Capture the cell that displays the provided text and extract its [x, y] central coordinate. 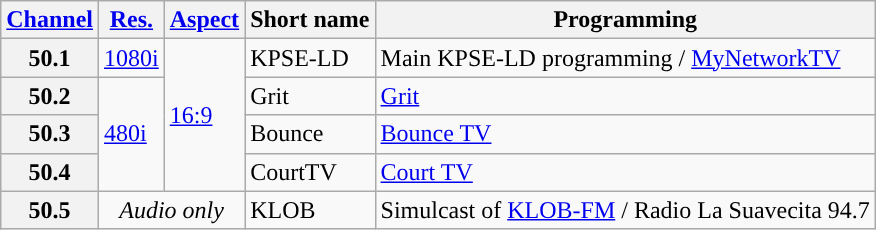
Channel [50, 20]
Bounce TV [625, 134]
50.3 [50, 134]
Audio only [172, 210]
Main KPSE-LD programming / MyNetworkTV [625, 58]
Aspect [204, 20]
KLOB [310, 210]
Simulcast of KLOB-FM / Radio La Suavecita 94.7 [625, 210]
480i [132, 134]
16:9 [204, 115]
50.5 [50, 210]
50.1 [50, 58]
Programming [625, 20]
KPSE-LD [310, 58]
50.2 [50, 96]
Short name [310, 20]
Bounce [310, 134]
Res. [132, 20]
50.4 [50, 172]
1080i [132, 58]
Court TV [625, 172]
CourtTV [310, 172]
